From the cell containing the given text, extract its center point as (x, y) coordinate. 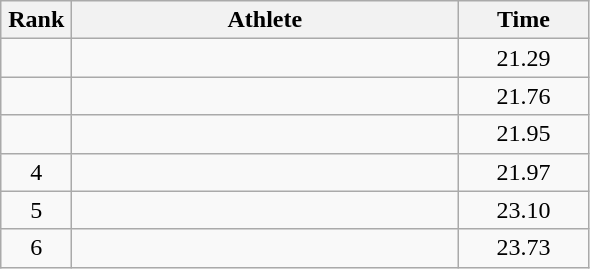
Athlete (265, 20)
Rank (36, 20)
21.76 (524, 96)
4 (36, 172)
21.97 (524, 172)
21.29 (524, 58)
21.95 (524, 134)
23.73 (524, 248)
Time (524, 20)
23.10 (524, 210)
5 (36, 210)
6 (36, 248)
